Capture the cell that displays the provided text and extract its (x, y) central coordinate. 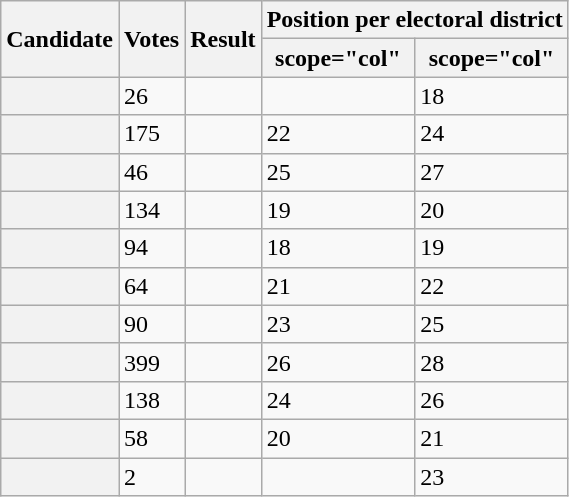
Votes (151, 39)
138 (151, 400)
134 (151, 210)
399 (151, 362)
94 (151, 248)
Result (223, 39)
27 (492, 172)
58 (151, 438)
175 (151, 134)
64 (151, 286)
90 (151, 324)
Position per electoral district (414, 20)
2 (151, 477)
28 (492, 362)
46 (151, 172)
Candidate (60, 39)
